Scan for the cell matching the given text and deliver its [x, y] coordinate at center. 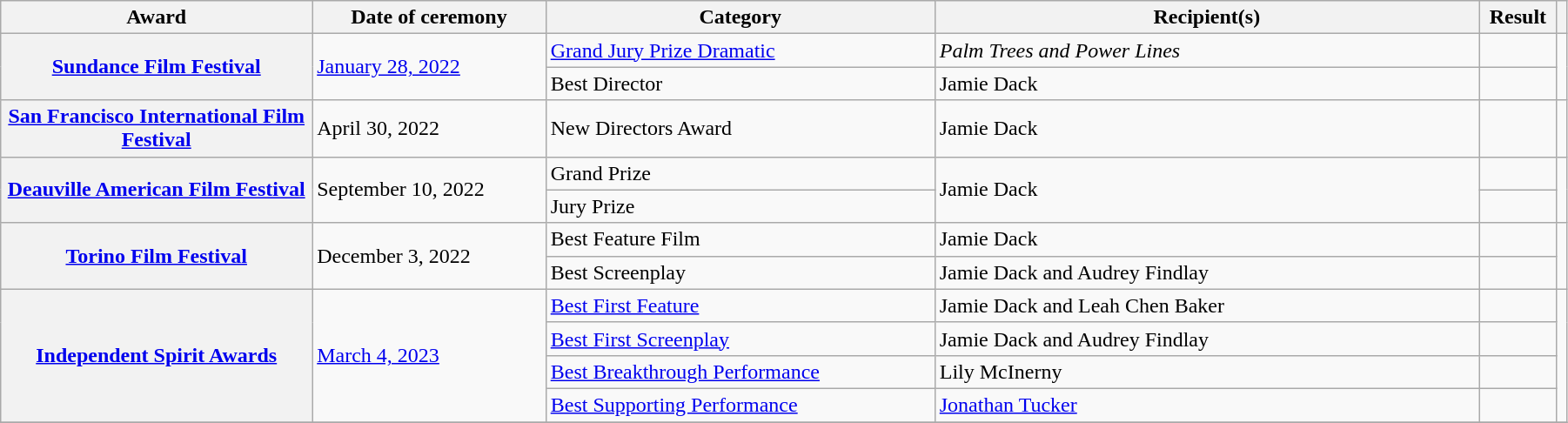
January 28, 2022 [429, 67]
December 3, 2022 [429, 256]
Best Director [740, 84]
Category [740, 17]
Date of ceremony [429, 17]
April 30, 2022 [429, 129]
Jury Prize [740, 206]
Best Feature Film [740, 239]
San Francisco International Film Festival [157, 129]
Lily McInerny [1206, 372]
Result [1518, 17]
Sundance Film Festival [157, 67]
Best Screenplay [740, 272]
Jamie Dack and Leah Chen Baker [1206, 305]
Palm Trees and Power Lines [1206, 50]
Best Supporting Performance [740, 405]
Best First Screenplay [740, 339]
Torino Film Festival [157, 256]
Independent Spirit Awards [157, 355]
March 4, 2023 [429, 355]
Grand Jury Prize Dramatic [740, 50]
New Directors Award [740, 129]
Deauville American Film Festival [157, 190]
Grand Prize [740, 173]
Best First Feature [740, 305]
Award [157, 17]
September 10, 2022 [429, 190]
Best Breakthrough Performance [740, 372]
Jonathan Tucker [1206, 405]
Recipient(s) [1206, 17]
